Capture the cell that displays the provided text and extract its [x, y] central coordinate. 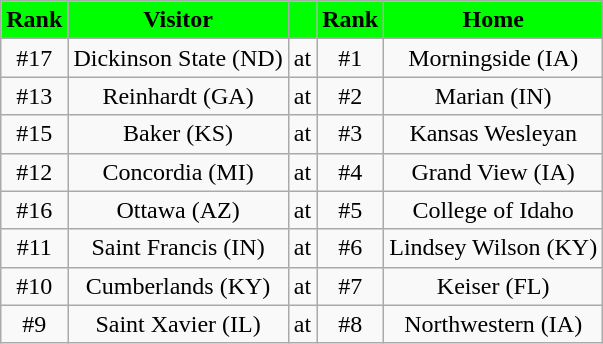
#2 [350, 96]
Ottawa (AZ) [178, 210]
#6 [350, 248]
Cumberlands (KY) [178, 286]
College of Idaho [494, 210]
Marian (IN) [494, 96]
#9 [34, 324]
#3 [350, 134]
#13 [34, 96]
Keiser (FL) [494, 286]
#10 [34, 286]
Grand View (IA) [494, 172]
Dickinson State (ND) [178, 58]
#7 [350, 286]
#12 [34, 172]
#17 [34, 58]
Home [494, 20]
#4 [350, 172]
#15 [34, 134]
#8 [350, 324]
Lindsey Wilson (KY) [494, 248]
#11 [34, 248]
#5 [350, 210]
#16 [34, 210]
Saint Francis (IN) [178, 248]
Reinhardt (GA) [178, 96]
Saint Xavier (IL) [178, 324]
Visitor [178, 20]
Concordia (MI) [178, 172]
Baker (KS) [178, 134]
#1 [350, 58]
Kansas Wesleyan [494, 134]
Northwestern (IA) [494, 324]
Morningside (IA) [494, 58]
